Detect which cell encompasses the target text, then output its (X, Y) center coordinate. 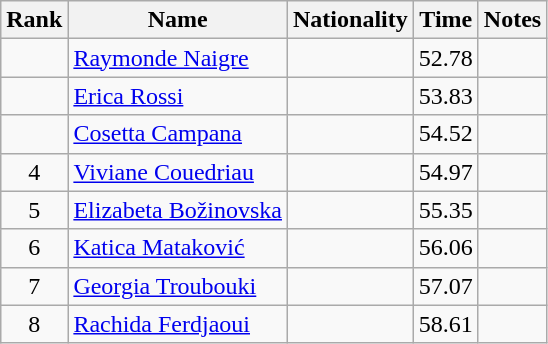
57.07 (446, 286)
Katica Mataković (178, 248)
5 (34, 210)
Cosetta Campana (178, 134)
54.97 (446, 172)
58.61 (446, 324)
Elizabeta Božinovska (178, 210)
Viviane Couedriau (178, 172)
Raymonde Naigre (178, 58)
Notes (512, 20)
Erica Rossi (178, 96)
Name (178, 20)
54.52 (446, 134)
56.06 (446, 248)
Time (446, 20)
Georgia Troubouki (178, 286)
55.35 (446, 210)
Nationality (351, 20)
Rachida Ferdjaoui (178, 324)
8 (34, 324)
6 (34, 248)
52.78 (446, 58)
Rank (34, 20)
4 (34, 172)
7 (34, 286)
53.83 (446, 96)
